Return (X, Y) of the center of cell containing provided text 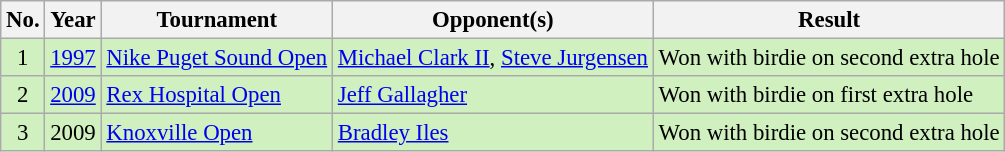
2 (23, 95)
Year (73, 20)
Tournament (216, 20)
1997 (73, 58)
Knoxville Open (216, 133)
3 (23, 133)
Nike Puget Sound Open (216, 58)
No. (23, 20)
Result (829, 20)
Rex Hospital Open (216, 95)
Opponent(s) (492, 20)
Bradley Iles (492, 133)
Won with birdie on first extra hole (829, 95)
1 (23, 58)
Michael Clark II, Steve Jurgensen (492, 58)
Jeff Gallagher (492, 95)
